Return (X, Y) of the center of cell containing provided text 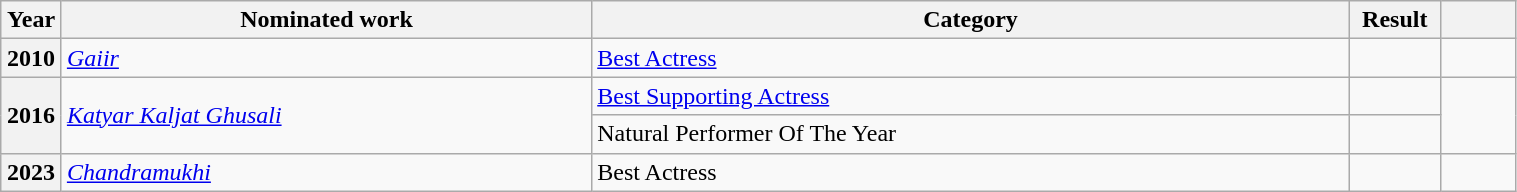
Gaiir (326, 58)
2010 (32, 58)
2016 (32, 115)
2023 (32, 172)
Katyar Kaljat Ghusali (326, 115)
Nominated work (326, 20)
Natural Performer Of The Year (971, 134)
Best Supporting Actress (971, 96)
Chandramukhi (326, 172)
Year (32, 20)
Category (971, 20)
Result (1394, 20)
